For the text-containing cell, return its midpoint in [X, Y] coordinate format. 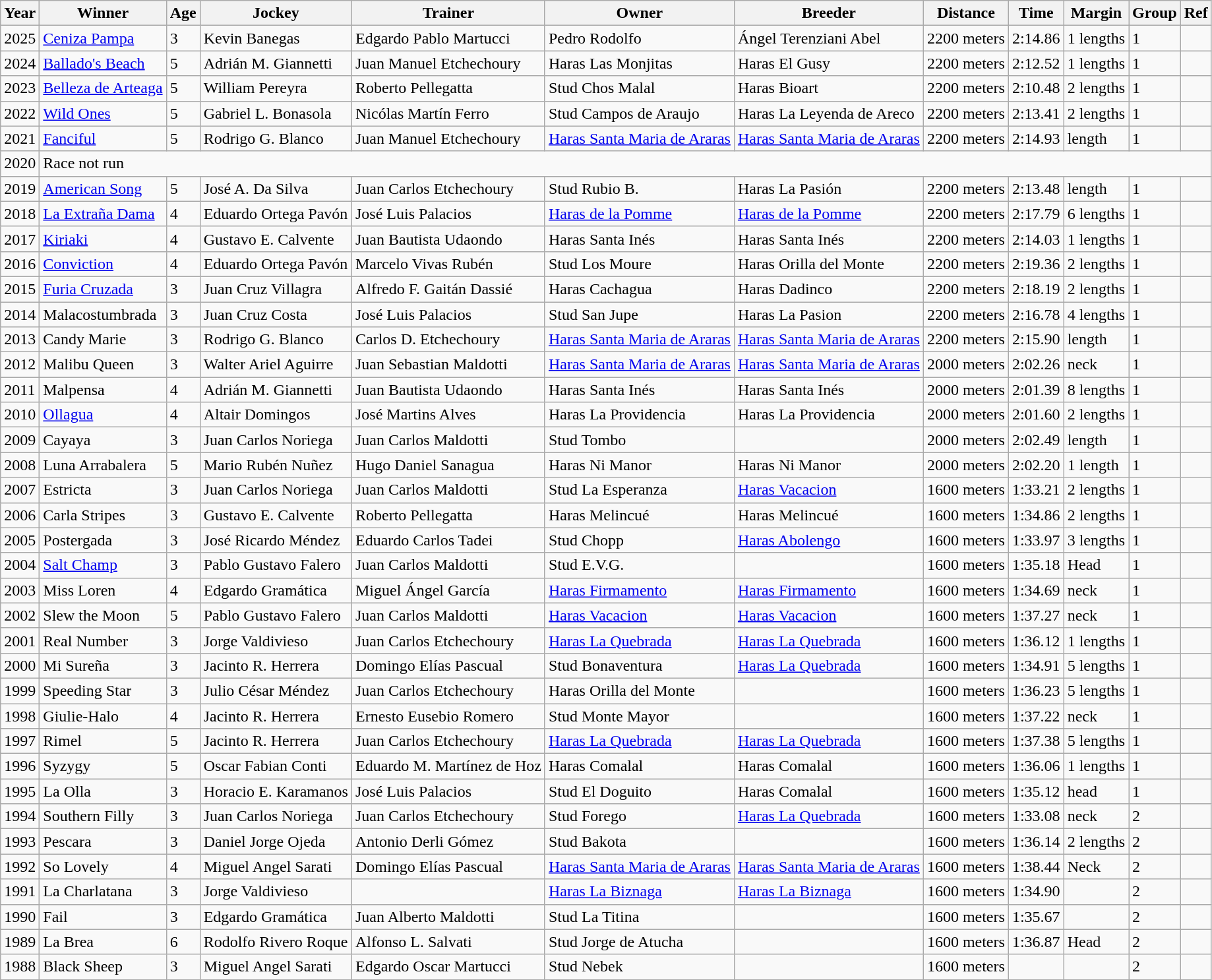
2019 [20, 189]
2007 [20, 490]
Malacostumbrada [103, 315]
1:36.14 [1036, 842]
1:33.21 [1036, 490]
Stud Forego [640, 816]
2000 [20, 665]
Edgardo Oscar Martucci [448, 967]
Rimel [103, 741]
8 lengths [1096, 390]
2006 [20, 515]
2002 [20, 615]
Alfonso L. Salvati [448, 942]
Postergada [103, 540]
2:12.52 [1036, 63]
Group [1155, 13]
Haras Las Monjitas [640, 63]
Owner [640, 13]
Year [20, 13]
Stud Chopp [640, 540]
Pescara [103, 842]
2:17.79 [1036, 214]
2:16.78 [1036, 315]
Estricta [103, 490]
1:33.97 [1036, 540]
Black Sheep [103, 967]
Haras La Leyenda de Areco [828, 113]
Trainer [448, 13]
1993 [20, 842]
Gabriel L. Bonasola [276, 113]
Stud Bakota [640, 842]
1:34.90 [1036, 892]
1:36.12 [1036, 640]
William Pereyra [276, 88]
2:01.60 [1036, 415]
La Extraña Dama [103, 214]
1:37.22 [1036, 716]
Mi Sureña [103, 665]
1995 [20, 791]
Juan Cruz Villagra [276, 289]
2013 [20, 340]
Age [183, 13]
1:34.69 [1036, 590]
Stud Tombo [640, 440]
La Brea [103, 942]
Cayaya [103, 440]
Haras La Pasión [828, 189]
2:14.93 [1036, 138]
Ballado's Beach [103, 63]
Kevin Banegas [276, 38]
2009 [20, 440]
Kiriaki [103, 239]
Haras La Pasion [828, 315]
2:02.49 [1036, 440]
1:36.06 [1036, 766]
2016 [20, 264]
Time [1036, 13]
Stud Monte Mayor [640, 716]
2:15.90 [1036, 340]
Stud Jorge de Atucha [640, 942]
2:18.19 [1036, 289]
Haras Abolengo [828, 540]
Stud Los Moure [640, 264]
Rodolfo Rivero Roque [276, 942]
2005 [20, 540]
2017 [20, 239]
1:33.08 [1036, 816]
Margin [1096, 13]
Slew the Moon [103, 615]
Stud E.V.G. [640, 565]
Stud Chos Malal [640, 88]
Race not run [625, 164]
So Lovely [103, 867]
Mario Rubén Nuñez [276, 465]
Stud La Esperanza [640, 490]
Luna Arrabalera [103, 465]
Stud San Jupe [640, 315]
1:34.86 [1036, 515]
2012 [20, 365]
1:35.67 [1036, 917]
1:35.12 [1036, 791]
Pedro Rodolfo [640, 38]
Julio César Méndez [276, 690]
Real Number [103, 640]
Stud La Titina [640, 917]
Belleza de Arteaga [103, 88]
Giulie-Halo [103, 716]
1996 [20, 766]
2011 [20, 390]
Daniel Jorge Ojeda [276, 842]
Jockey [276, 13]
2020 [20, 164]
Horacio E. Karamanos [276, 791]
Juan Cruz Costa [276, 315]
Hugo Daniel Sanagua [448, 465]
Eduardo Carlos Tadei [448, 540]
2:02.26 [1036, 365]
1994 [20, 816]
3 lengths [1096, 540]
Ángel Terenziani Abel [828, 38]
Edgardo Pablo Martucci [448, 38]
4 lengths [1096, 315]
2014 [20, 315]
1 length [1096, 465]
Stud El Doguito [640, 791]
José A. Da Silva [276, 189]
Juan Alberto Maldotti [448, 917]
2:13.48 [1036, 189]
2:14.03 [1036, 239]
2:19.36 [1036, 264]
1:36.23 [1036, 690]
6 [183, 942]
Haras El Gusy [828, 63]
2:01.39 [1036, 390]
2004 [20, 565]
2:10.48 [1036, 88]
Stud Rubio B. [640, 189]
1:36.87 [1036, 942]
Distance [965, 13]
Ceniza Pampa [103, 38]
Eduardo M. Martínez de Hoz [448, 766]
1990 [20, 917]
2:14.86 [1036, 38]
Southern Filly [103, 816]
1989 [20, 942]
Stud Campos de Araujo [640, 113]
1999 [20, 690]
Stud Nebek [640, 967]
American Song [103, 189]
Antonio Derli Gómez [448, 842]
Oscar Fabian Conti [276, 766]
Malibu Queen [103, 365]
2022 [20, 113]
Salt Champ [103, 565]
2:13.41 [1036, 113]
Malpensa [103, 390]
2025 [20, 38]
1998 [20, 716]
Speeding Star [103, 690]
Haras Cachagua [640, 289]
2015 [20, 289]
Furia Cruzada [103, 289]
Syzygy [103, 766]
Stud Bonaventura [640, 665]
2008 [20, 465]
2003 [20, 590]
Conviction [103, 264]
2021 [20, 138]
2024 [20, 63]
Breeder [828, 13]
Candy Marie [103, 340]
1:35.18 [1036, 565]
Juan Sebastian Maldotti [448, 365]
Neck [1096, 867]
Nicólas Martín Ferro [448, 113]
1991 [20, 892]
2:02.20 [1036, 465]
Walter Ariel Aguirre [276, 365]
1988 [20, 967]
1:37.27 [1036, 615]
Miguel Ángel García [448, 590]
1:34.91 [1036, 665]
Ollagua [103, 415]
José Ricardo Méndez [276, 540]
Alfredo F. Gaitán Dassié [448, 289]
Haras Dadinco [828, 289]
La Charlatana [103, 892]
2001 [20, 640]
2018 [20, 214]
1992 [20, 867]
Wild Ones [103, 113]
1:37.38 [1036, 741]
La Olla [103, 791]
1997 [20, 741]
1:38.44 [1036, 867]
Fanciful [103, 138]
Haras Bioart [828, 88]
head [1096, 791]
Ernesto Eusebio Romero [448, 716]
6 lengths [1096, 214]
2023 [20, 88]
Fail [103, 917]
Ref [1196, 13]
2010 [20, 415]
Carla Stripes [103, 515]
Marcelo Vivas Rubén [448, 264]
Winner [103, 13]
Miss Loren [103, 590]
Altair Domingos [276, 415]
José Martins Alves [448, 415]
Carlos D. Etchechoury [448, 340]
